Return the [X, Y] coordinate for the center point of the cell that contains the specified text.  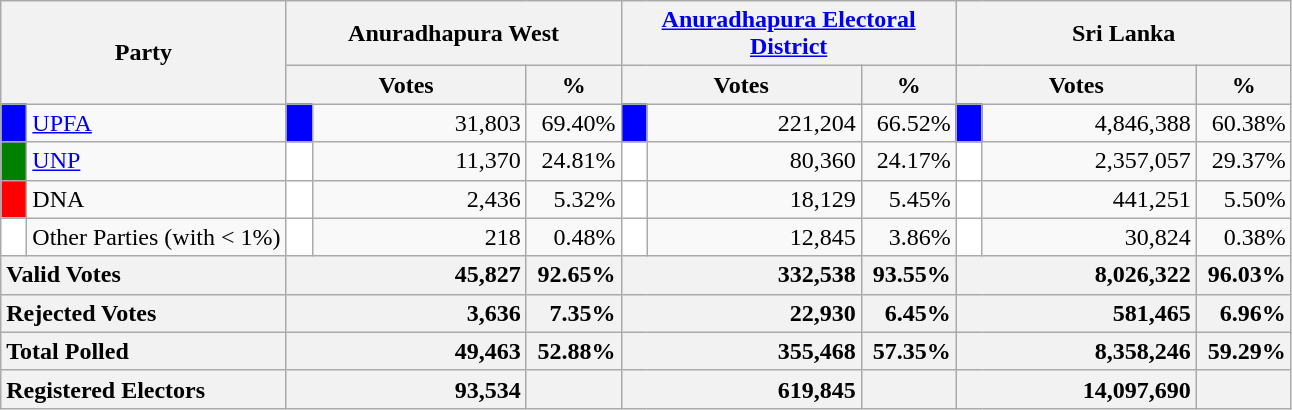
UPFA [156, 123]
14,097,690 [1076, 389]
29.37% [1244, 161]
Total Polled [144, 351]
49,463 [406, 351]
69.40% [574, 123]
Sri Lanka [1124, 34]
24.81% [574, 161]
18,129 [754, 199]
31,803 [419, 123]
355,468 [741, 351]
Anuradhapura Electoral District [788, 34]
57.35% [908, 351]
0.48% [574, 237]
221,204 [754, 123]
332,538 [741, 275]
3.86% [908, 237]
619,845 [741, 389]
2,357,057 [1089, 161]
Other Parties (with < 1%) [156, 237]
45,827 [406, 275]
441,251 [1089, 199]
8,026,322 [1076, 275]
80,360 [754, 161]
8,358,246 [1076, 351]
30,824 [1089, 237]
24.17% [908, 161]
Anuradhapura West [454, 34]
2,436 [419, 199]
218 [419, 237]
3,636 [406, 313]
DNA [156, 199]
6.96% [1244, 313]
66.52% [908, 123]
11,370 [419, 161]
Party [144, 52]
59.29% [1244, 351]
Registered Electors [144, 389]
581,465 [1076, 313]
92.65% [574, 275]
4,846,388 [1089, 123]
93.55% [908, 275]
0.38% [1244, 237]
7.35% [574, 313]
5.45% [908, 199]
60.38% [1244, 123]
5.32% [574, 199]
93,534 [406, 389]
12,845 [754, 237]
Rejected Votes [144, 313]
Valid Votes [144, 275]
5.50% [1244, 199]
96.03% [1244, 275]
6.45% [908, 313]
22,930 [741, 313]
52.88% [574, 351]
UNP [156, 161]
